Return the (X, Y) coordinate for the center point of the cell that contains the specified text.  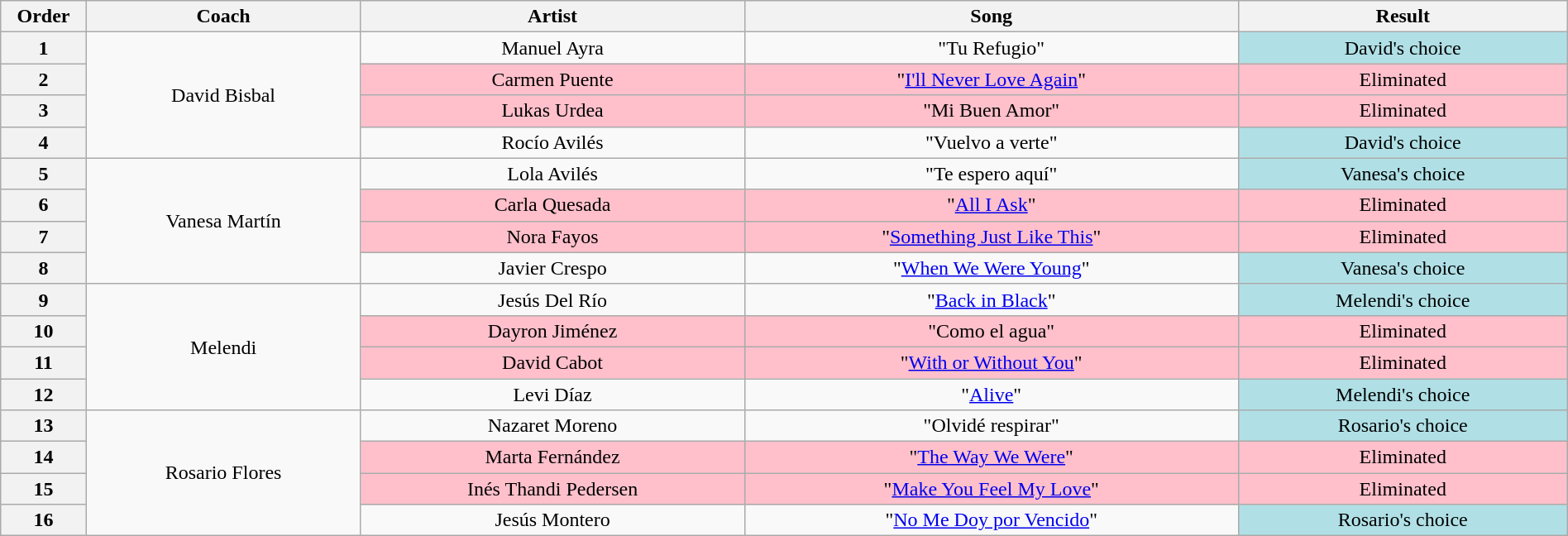
"No Me Doy por Vencido" (991, 520)
15 (43, 489)
David Cabot (552, 362)
1 (43, 48)
Manuel Ayra (552, 48)
"I'll Never Love Again" (991, 79)
"Make You Feel My Love" (991, 489)
7 (43, 237)
Order (43, 17)
Marta Fernández (552, 457)
Carmen Puente (552, 79)
8 (43, 268)
Melendi (223, 347)
"Something Just Like This" (991, 237)
11 (43, 362)
16 (43, 520)
Nora Fayos (552, 237)
"All I Ask" (991, 205)
"Mi Buen Amor" (991, 111)
Lola Avilés (552, 174)
Inés Thandi Pedersen (552, 489)
12 (43, 395)
Vanesa Martín (223, 221)
"Te espero aquí" (991, 174)
"With or Without You" (991, 362)
2 (43, 79)
"Tu Refugio" (991, 48)
Rosario Flores (223, 473)
"The Way We Were" (991, 457)
14 (43, 457)
David Bisbal (223, 95)
Coach (223, 17)
13 (43, 426)
Jesús Montero (552, 520)
Levi Díaz (552, 395)
6 (43, 205)
Song (991, 17)
"Como el agua" (991, 331)
Result (1403, 17)
Lukas Urdea (552, 111)
3 (43, 111)
Dayron Jiménez (552, 331)
9 (43, 299)
5 (43, 174)
Jesús Del Río (552, 299)
4 (43, 142)
"Back in Black" (991, 299)
"Vuelvo a verte" (991, 142)
Carla Quesada (552, 205)
Rocío Avilés (552, 142)
"Olvidé respirar" (991, 426)
Nazaret Moreno (552, 426)
Javier Crespo (552, 268)
10 (43, 331)
Artist (552, 17)
"When We Were Young" (991, 268)
"Alive" (991, 395)
